For the text-containing cell, return its midpoint in [x, y] coordinate format. 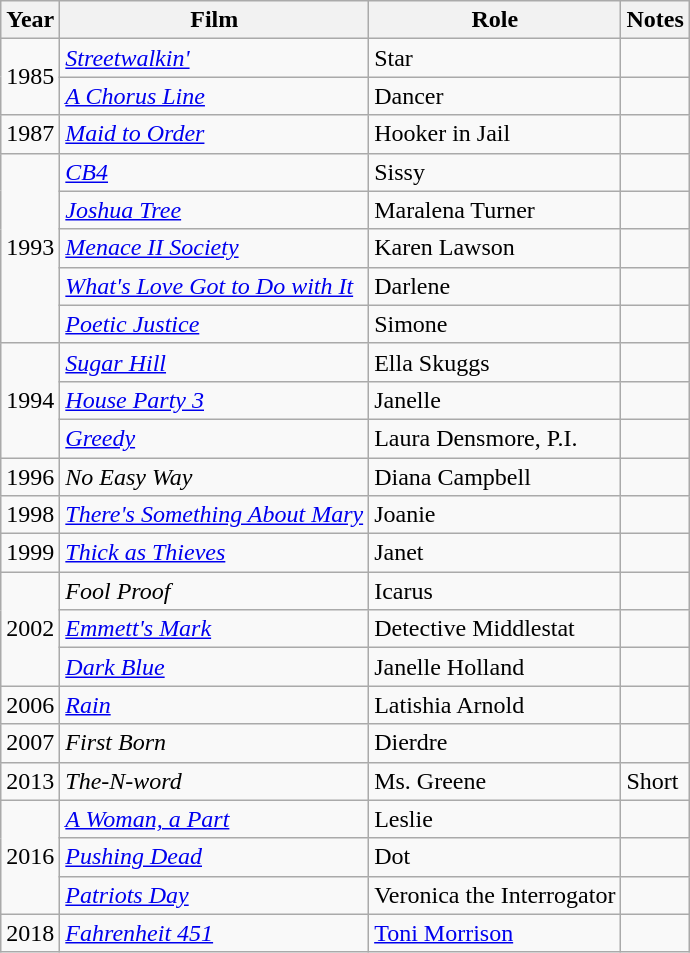
1996 [30, 477]
Janelle [495, 400]
2007 [30, 743]
Notes [655, 20]
Laura Densmore, P.I. [495, 438]
Menace II Society [214, 248]
Patriots Day [214, 895]
Streetwalkin' [214, 58]
Diana Campbell [495, 477]
CB4 [214, 172]
House Party 3 [214, 400]
2016 [30, 857]
Janet [495, 553]
1987 [30, 134]
Ms. Greene [495, 781]
Toni Morrison [495, 933]
Ella Skuggs [495, 362]
2018 [30, 933]
The-N-word [214, 781]
Hooker in Jail [495, 134]
Sugar Hill [214, 362]
What's Love Got to Do with It [214, 286]
1999 [30, 553]
Janelle Holland [495, 667]
1994 [30, 400]
Joshua Tree [214, 210]
A Woman, a Part [214, 819]
Veronica the Interrogator [495, 895]
Rain [214, 705]
A Chorus Line [214, 96]
Emmett's Mark [214, 629]
Film [214, 20]
2002 [30, 629]
2006 [30, 705]
Pushing Dead [214, 857]
Icarus [495, 591]
Karen Lawson [495, 248]
1993 [30, 248]
Latishia Arnold [495, 705]
Detective Middlestat [495, 629]
Star [495, 58]
Maralena Turner [495, 210]
Dierdre [495, 743]
Darlene [495, 286]
Fahrenheit 451 [214, 933]
Dot [495, 857]
1998 [30, 515]
Simone [495, 324]
Role [495, 20]
There's Something About Mary [214, 515]
Short [655, 781]
Dark Blue [214, 667]
Greedy [214, 438]
Poetic Justice [214, 324]
Sissy [495, 172]
Fool Proof [214, 591]
1985 [30, 77]
Maid to Order [214, 134]
Dancer [495, 96]
Thick as Thieves [214, 553]
Leslie [495, 819]
First Born [214, 743]
Joanie [495, 515]
Year [30, 20]
2013 [30, 781]
No Easy Way [214, 477]
